Determine the (x, y) coordinate at the center of the cell enclosing the given text.  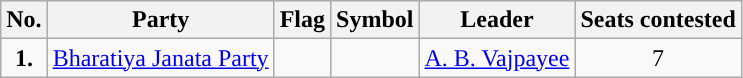
Seats contested (658, 20)
Bharatiya Janata Party (160, 58)
Flag (302, 20)
No. (24, 20)
1. (24, 58)
Symbol (375, 20)
A. B. Vajpayee (497, 58)
Party (160, 20)
7 (658, 58)
Leader (497, 20)
